Return the [x, y] coordinate for the center point of the cell that contains the specified text.  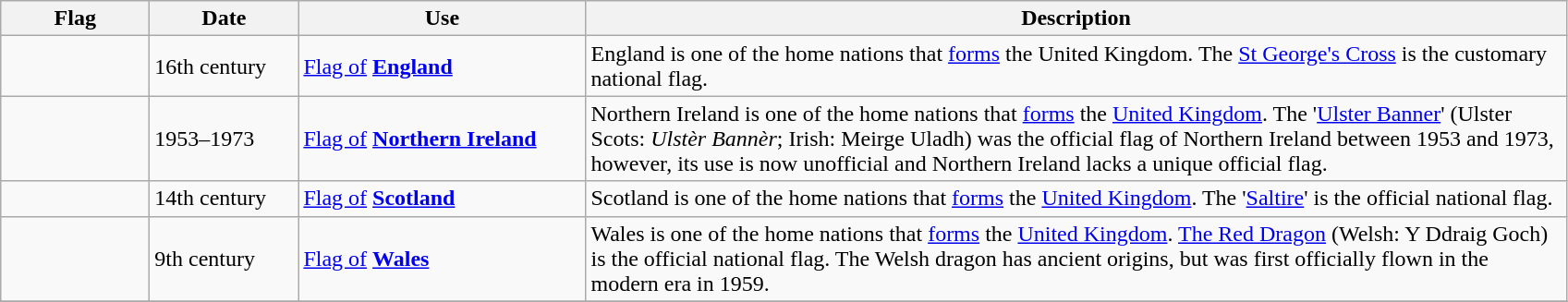
Date [224, 18]
Flag of Northern Ireland [442, 139]
Description [1076, 18]
Flag of England [442, 66]
9th century [224, 259]
Flag of Wales [442, 259]
Scotland is one of the home nations that forms the United Kingdom. The 'Saltire' is the official national flag. [1076, 199]
Use [442, 18]
14th century [224, 199]
England is one of the home nations that forms the United Kingdom. The St George's Cross is the customary national flag. [1076, 66]
Flag of Scotland [442, 199]
1953–1973 [224, 139]
Flag [76, 18]
16th century [224, 66]
